Pinpoint the cell where the given text exists, returning its [x, y] midpoint coordinate. 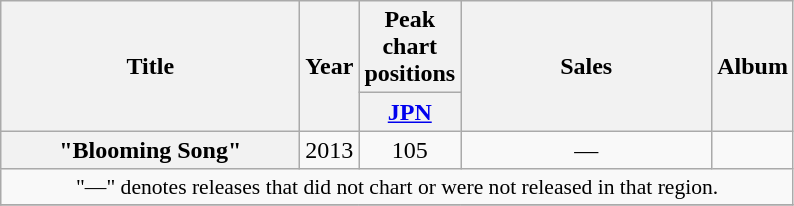
"Blooming Song" [150, 150]
Peak chart positions [410, 47]
Title [150, 66]
Album [753, 66]
Year [330, 66]
— [586, 150]
105 [410, 150]
"—" denotes releases that did not chart or were not released in that region. [398, 187]
JPN [410, 112]
Sales [586, 66]
2013 [330, 150]
